Scan for the cell matching the given text and deliver its [X, Y] coordinate at center. 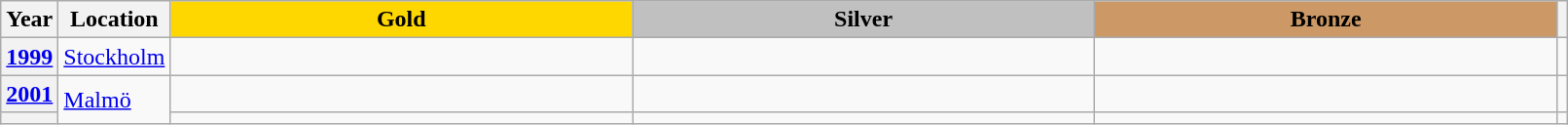
Bronze [1326, 20]
Year [29, 20]
2001 [29, 94]
Gold [401, 20]
1999 [29, 57]
Malmö [115, 100]
Stockholm [115, 57]
Silver [864, 20]
Location [115, 20]
